Return the [X, Y] coordinate for the center point of the cell that contains the specified text.  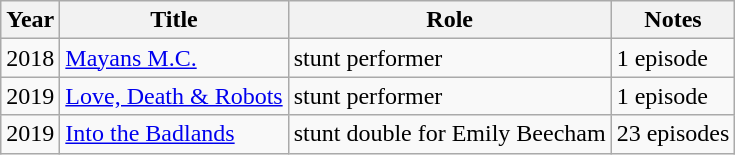
Mayans M.C. [174, 58]
stunt double for Emily Beecham [450, 134]
23 episodes [673, 134]
Year [30, 20]
Role [450, 20]
2018 [30, 58]
Into the Badlands [174, 134]
Title [174, 20]
Love, Death & Robots [174, 96]
Notes [673, 20]
